Search for the cell housing the specified text and yield its [X, Y] center coordinate. 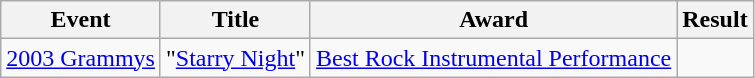
Award [493, 20]
Best Rock Instrumental Performance [493, 58]
Result [715, 20]
Title [235, 20]
2003 Grammys [81, 58]
"Starry Night" [235, 58]
Event [81, 20]
